From the cell containing the given text, extract its center point as (X, Y) coordinate. 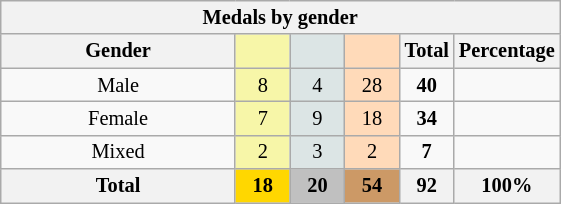
9 (318, 118)
100% (507, 186)
Medals by gender (280, 17)
Mixed (118, 152)
8 (262, 85)
Percentage (507, 51)
34 (426, 118)
20 (318, 186)
54 (372, 186)
28 (372, 85)
4 (318, 85)
3 (318, 152)
Gender (118, 51)
Female (118, 118)
Male (118, 85)
40 (426, 85)
92 (426, 186)
